For the text-containing cell, return its midpoint in (x, y) coordinate format. 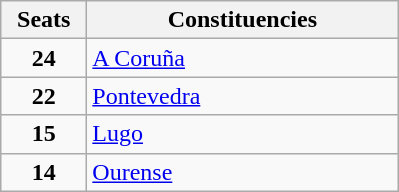
Ourense (242, 172)
Pontevedra (242, 96)
15 (44, 134)
24 (44, 58)
14 (44, 172)
Lugo (242, 134)
Constituencies (242, 20)
A Coruña (242, 58)
22 (44, 96)
Seats (44, 20)
